Extract the (X, Y) coordinate from the center of the cell holding the provided text.  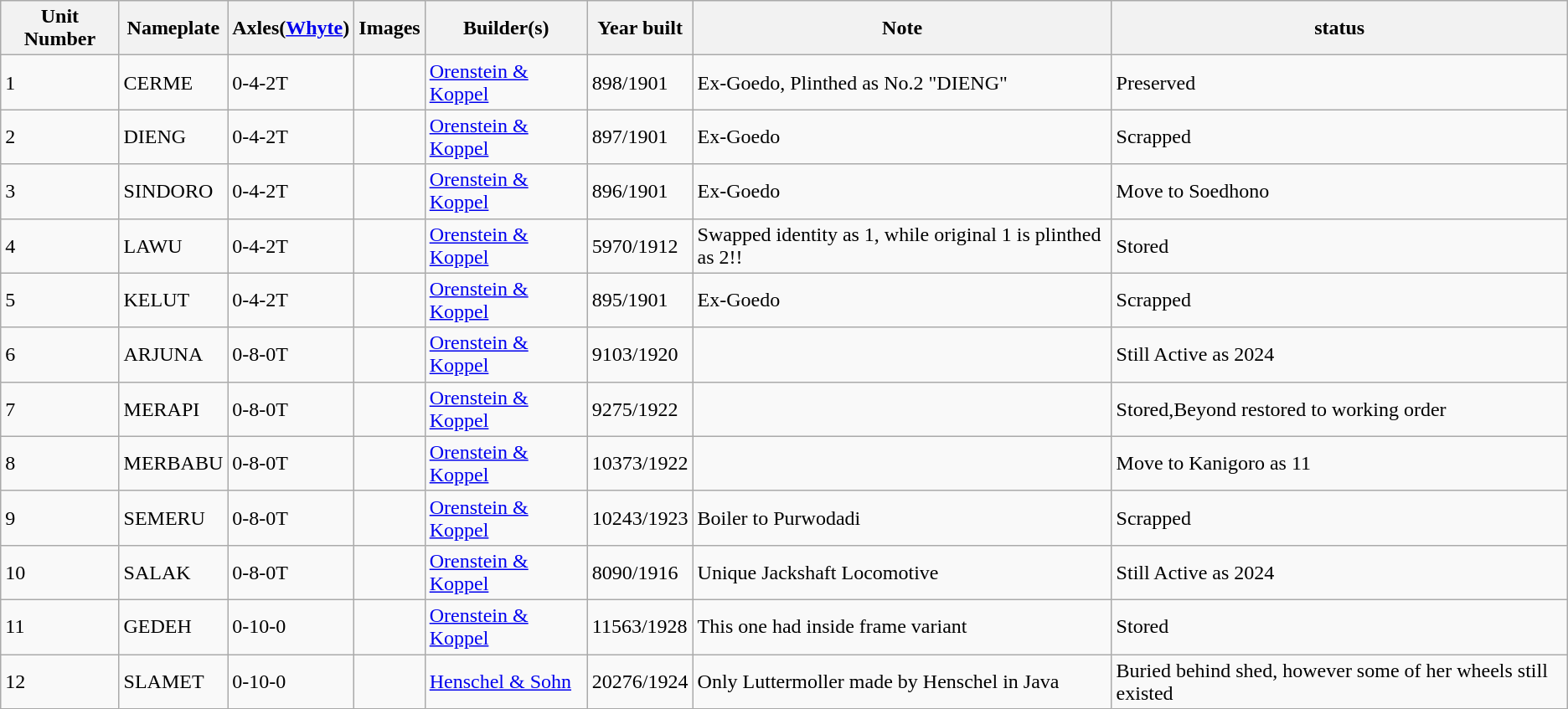
Note (902, 28)
Only Luttermoller made by Henschel in Java (902, 681)
Nameplate (173, 28)
896/1901 (640, 191)
8090/1916 (640, 573)
KELUT (173, 300)
LAWU (173, 246)
Axles(Whyte) (291, 28)
5 (60, 300)
8 (60, 464)
Swapped identity as 1, while original 1 is plinthed as 2!! (902, 246)
Ex-Goedo, Plinthed as No.2 "DIENG" (902, 82)
1 (60, 82)
GEDEH (173, 626)
10373/1922 (640, 464)
12 (60, 681)
Buried behind shed, however some of her wheels still existed (1339, 681)
11563/1928 (640, 626)
897/1901 (640, 137)
Move to Soedhono (1339, 191)
This one had inside frame variant (902, 626)
MERAPI (173, 408)
Boiler to Purwodadi (902, 517)
898/1901 (640, 82)
10243/1923 (640, 517)
Year built (640, 28)
20276/1924 (640, 681)
SINDORO (173, 191)
Builder(s) (506, 28)
Move to Kanigoro as 11 (1339, 464)
2 (60, 137)
Unit Number (60, 28)
895/1901 (640, 300)
MERBABU (173, 464)
DIENG (173, 137)
7 (60, 408)
9 (60, 517)
9275/1922 (640, 408)
9103/1920 (640, 355)
CERME (173, 82)
SEMERU (173, 517)
SALAK (173, 573)
Unique Jackshaft Locomotive (902, 573)
SLAMET (173, 681)
Stored,Beyond restored to working order (1339, 408)
5970/1912 (640, 246)
ARJUNA (173, 355)
10 (60, 573)
Images (389, 28)
3 (60, 191)
4 (60, 246)
status (1339, 28)
11 (60, 626)
6 (60, 355)
Preserved (1339, 82)
Henschel & Sohn (506, 681)
